Search for the cell housing the specified text and yield its (x, y) center coordinate. 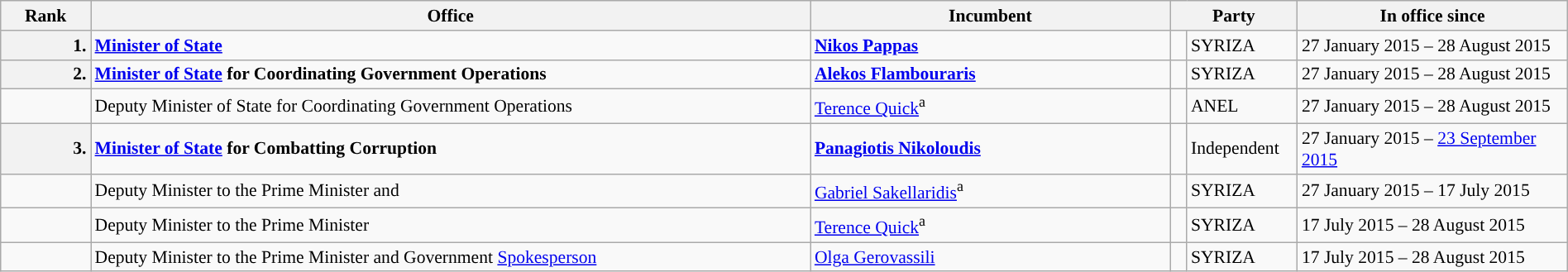
In office since (1432, 16)
Independent (1242, 149)
Deputy Minister of State for Coordinating Government Operations (451, 106)
Deputy Minister to the Prime Minister (451, 225)
3. (46, 149)
Rank (46, 16)
Gabriel Sakellaridisa (991, 190)
Deputy Minister to the Prime Minister and (451, 190)
2. (46, 74)
Panagiotis Nikoloudis (991, 149)
Party (1234, 16)
Minister of State (451, 45)
Minister of State for Coordinating Government Operations (451, 74)
Office (451, 16)
1. (46, 45)
Olga Gerovassili (991, 257)
ANEL (1242, 106)
Deputy Minister to the Prime Minister and Government Spokesperson (451, 257)
Incumbent (991, 16)
27 January 2015 – 23 September 2015 (1432, 149)
Nikos Pappas (991, 45)
Alekos Flambouraris (991, 74)
27 January 2015 – 17 July 2015 (1432, 190)
Minister of State for Combatting Corruption (451, 149)
